Capture the cell that displays the provided text and extract its [x, y] central coordinate. 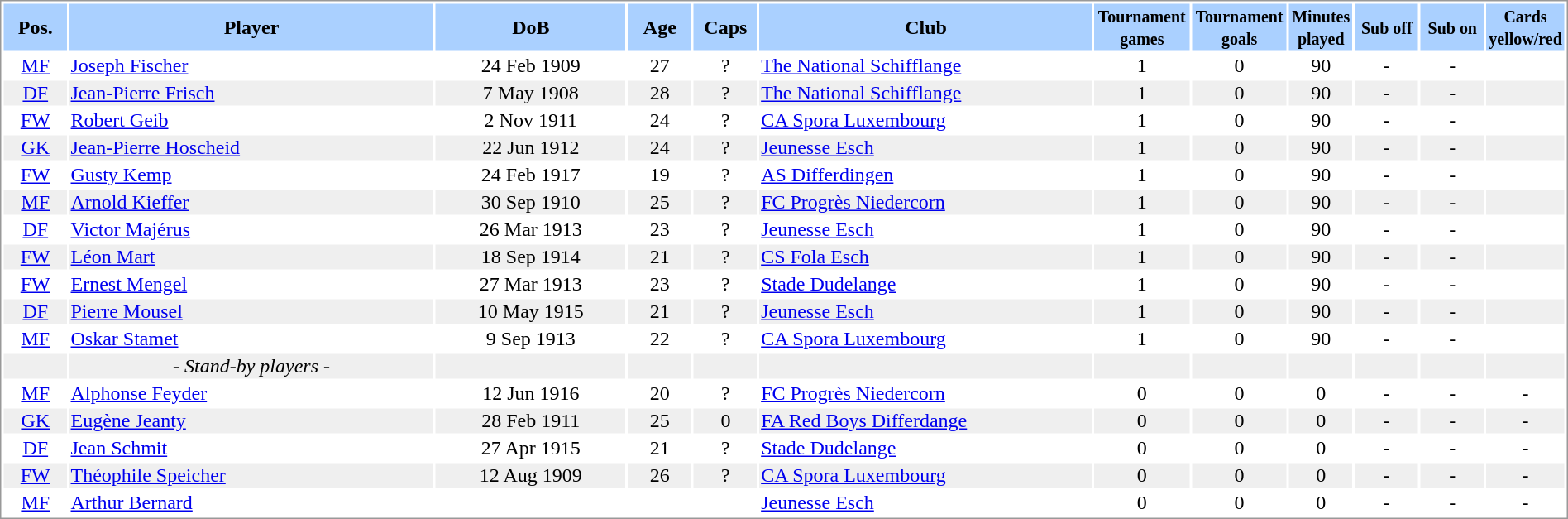
12 Jun 1916 [531, 393]
9 Sep 1913 [531, 339]
Sub on [1452, 26]
Théophile Speicher [251, 476]
CS Fola Esch [926, 257]
7 May 1908 [531, 94]
Oskar Stamet [251, 339]
Gusty Kemp [251, 175]
Ernest Mengel [251, 284]
Eugène Jeanty [251, 421]
Caps [726, 26]
Tournamentgames [1141, 26]
Jean-Pierre Hoscheid [251, 148]
26 [660, 476]
24 Feb 1917 [531, 175]
28 [660, 94]
- Stand-by players - [251, 367]
DoB [531, 26]
20 [660, 393]
Arthur Bernard [251, 502]
19 [660, 175]
Arnold Kieffer [251, 203]
Club [926, 26]
Jean Schmit [251, 448]
28 Feb 1911 [531, 421]
Sub off [1386, 26]
Pos. [35, 26]
22 Jun 1912 [531, 148]
27 Mar 1913 [531, 284]
Victor Majérus [251, 229]
18 Sep 1914 [531, 257]
AS Differdingen [926, 175]
22 [660, 339]
Tournamentgoals [1239, 26]
Robert Geib [251, 120]
Player [251, 26]
Alphonse Feyder [251, 393]
Léon Mart [251, 257]
26 Mar 1913 [531, 229]
Jean-Pierre Frisch [251, 94]
30 Sep 1910 [531, 203]
FA Red Boys Differdange [926, 421]
Minutesplayed [1322, 26]
Joseph Fischer [251, 65]
12 Aug 1909 [531, 476]
10 May 1915 [531, 312]
Age [660, 26]
2 Nov 1911 [531, 120]
Pierre Mousel [251, 312]
27 [660, 65]
24 Feb 1909 [531, 65]
Cardsyellow/red [1526, 26]
27 Apr 1915 [531, 448]
